Scan for the cell matching the given text and deliver its (x, y) coordinate at center. 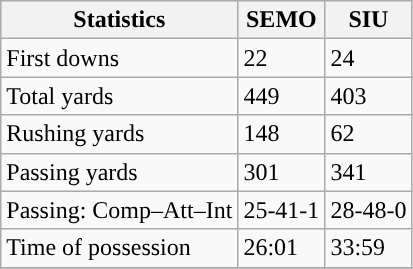
Statistics (120, 20)
SEMO (282, 20)
403 (368, 96)
Passing: Comp–Att–Int (120, 210)
25-41-1 (282, 210)
341 (368, 172)
24 (368, 58)
449 (282, 96)
Total yards (120, 96)
Passing yards (120, 172)
28-48-0 (368, 210)
SIU (368, 20)
62 (368, 134)
301 (282, 172)
33:59 (368, 248)
Time of possession (120, 248)
Rushing yards (120, 134)
First downs (120, 58)
22 (282, 58)
148 (282, 134)
26:01 (282, 248)
